Extract the (X, Y) coordinate from the center of the cell holding the provided text.  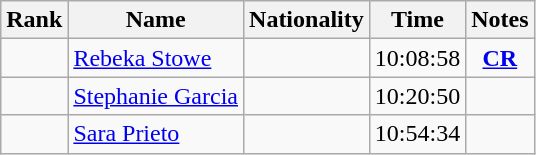
10:20:50 (417, 96)
Name (156, 20)
Stephanie Garcia (156, 96)
Time (417, 20)
Notes (500, 20)
Sara Prieto (156, 134)
10:08:58 (417, 58)
CR (500, 58)
Rebeka Stowe (156, 58)
Nationality (307, 20)
Rank (34, 20)
10:54:34 (417, 134)
